From the cell containing the given text, extract its center point as [x, y] coordinate. 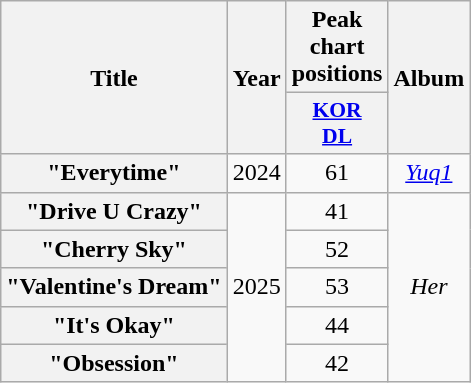
Peak chart positions [337, 47]
"Everytime" [114, 173]
Her [429, 287]
Yuq1 [429, 173]
KORDL [337, 124]
Title [114, 78]
52 [337, 249]
Album [429, 78]
2024 [256, 173]
41 [337, 211]
2025 [256, 287]
"Valentine's Dream" [114, 287]
44 [337, 325]
42 [337, 363]
"Drive U Crazy" [114, 211]
61 [337, 173]
"Cherry Sky" [114, 249]
53 [337, 287]
"It's Okay" [114, 325]
"Obsession" [114, 363]
Year [256, 78]
